Detect which cell encompasses the target text, then output its (x, y) center coordinate. 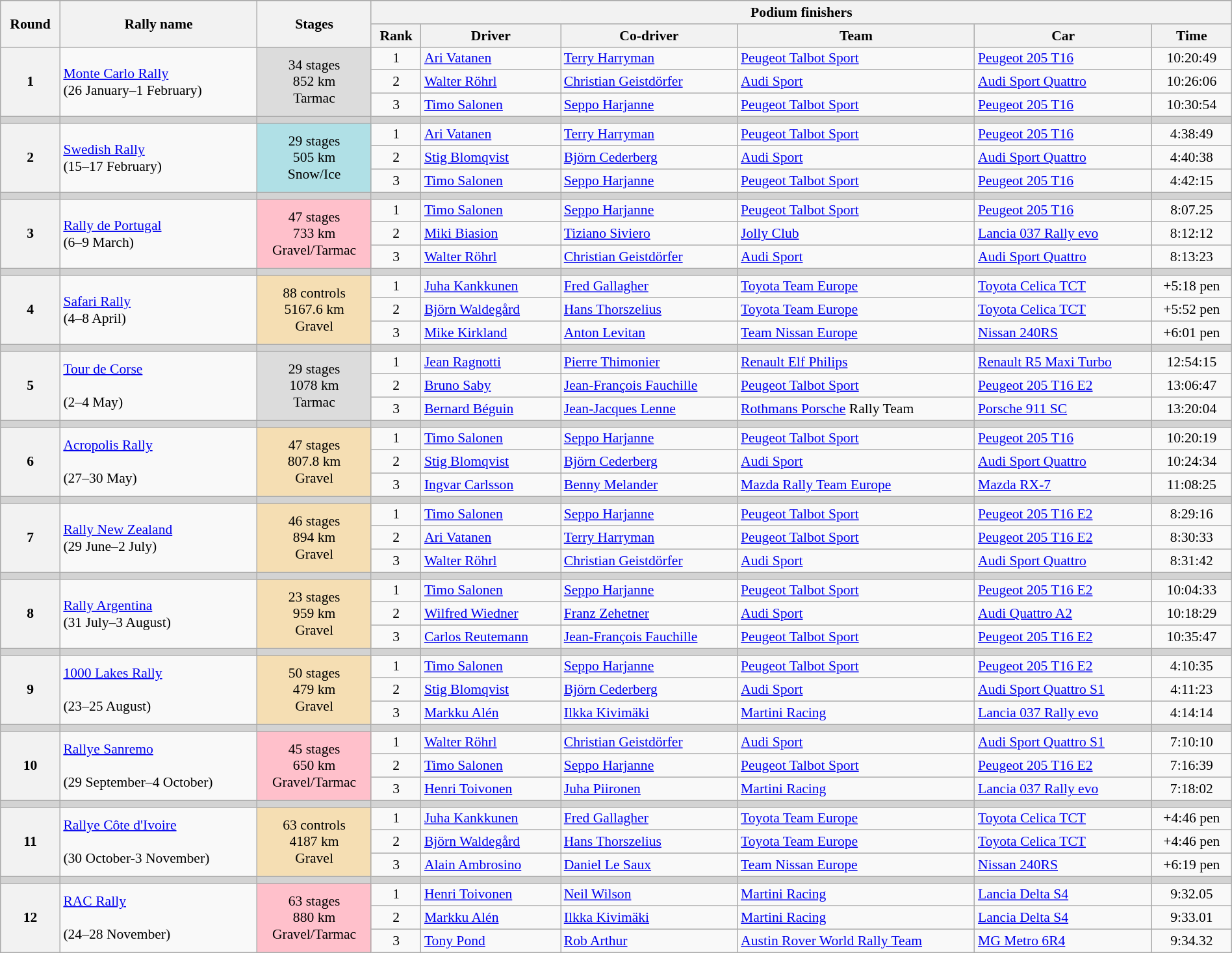
Car (1063, 36)
Alain Ambrosino (491, 865)
10:04:33 (1192, 591)
Jean-Jacques Lenne (649, 409)
23 stages959 kmGravel (314, 613)
8:07.25 (1192, 210)
Mazda RX-7 (1063, 485)
7:10:10 (1192, 743)
9 (31, 690)
Tour de Corse(2–4 May) (159, 386)
Rank (396, 36)
29 stages1078 kmTarmac (314, 386)
MG Metro 6R4 (1063, 941)
9:34.32 (1192, 941)
11:08:25 (1192, 485)
Carlos Reutemann (491, 637)
12:54:15 (1192, 362)
10:35:47 (1192, 637)
Round (31, 23)
4:14:14 (1192, 713)
8:12:12 (1192, 234)
10 (31, 765)
Bernard Béguin (491, 409)
Time (1192, 36)
Acropolis Rally(27–30 May) (159, 461)
11 (31, 842)
Podium finishers (801, 12)
8:30:33 (1192, 538)
Porsche 911 SC (1063, 409)
Tiziano Siviero (649, 234)
Miki Biasion (491, 234)
Rally name (159, 23)
Safari Rally(4–8 April) (159, 309)
10:20:19 (1192, 438)
Co-driver (649, 36)
Stages (314, 23)
10:26:06 (1192, 82)
9:33.01 (1192, 918)
63 stages880 kmGravel/Tarmac (314, 917)
+5:52 pen (1192, 310)
Rallye Sanremo(29 September–4 October) (159, 765)
Rally Argentina(31 July–3 August) (159, 613)
45 stages650 kmGravel/Tarmac (314, 765)
47 stages733 kmGravel/Tarmac (314, 234)
RAC Rally(24–28 November) (159, 917)
Rally New Zealand(29 June–2 July) (159, 538)
Tony Pond (491, 941)
Bruno Saby (491, 386)
10:24:34 (1192, 462)
+5:18 pen (1192, 286)
Franz Zehetner (649, 614)
29 stages505 kmSnow/Ice (314, 157)
5 (31, 386)
46 stages894 kmGravel (314, 538)
10:20:49 (1192, 58)
Jolly Club (856, 234)
7:18:02 (1192, 789)
Anton Levitan (649, 333)
9:32.05 (1192, 895)
Rallye Côte d'Ivoire(30 October-3 November) (159, 842)
Team (856, 36)
50 stages479 kmGravel (314, 690)
Rob Arthur (649, 941)
88 controls5167.6 kmGravel (314, 309)
Neil Wilson (649, 895)
Benny Melander (649, 485)
4 (31, 309)
13:20:04 (1192, 409)
+6:01 pen (1192, 333)
Ingvar Carlsson (491, 485)
13:06:47 (1192, 386)
Rothmans Porsche Rally Team (856, 409)
6 (31, 461)
Juha Piironen (649, 789)
Jean Ragnotti (491, 362)
Driver (491, 36)
10:18:29 (1192, 614)
4:10:35 (1192, 667)
Audi Quattro A2 (1063, 614)
Swedish Rally(15–17 February) (159, 157)
Daniel Le Saux (649, 865)
Pierre Thimonier (649, 362)
8:29:16 (1192, 515)
Mazda Rally Team Europe (856, 485)
Rally de Portugal(6–9 March) (159, 234)
34 stages852 kmTarmac (314, 82)
12 (31, 917)
4:40:38 (1192, 158)
7 (31, 538)
4:42:15 (1192, 181)
7:16:39 (1192, 766)
Monte Carlo Rally(26 January–1 February) (159, 82)
Renault Elf Philips (856, 362)
8:31:42 (1192, 561)
+6:19 pen (1192, 865)
63 controls4187 kmGravel (314, 842)
4:11:23 (1192, 690)
47 stages807.8 kmGravel (314, 461)
10:30:54 (1192, 105)
Renault R5 Maxi Turbo (1063, 362)
Wilfred Wiedner (491, 614)
1000 Lakes Rally(23–25 August) (159, 690)
Mike Kirkland (491, 333)
8 (31, 613)
Austin Rover World Rally Team (856, 941)
8:13:23 (1192, 257)
4:38:49 (1192, 134)
